Determine the [x, y] coordinate at the center of the cell enclosing the given text.  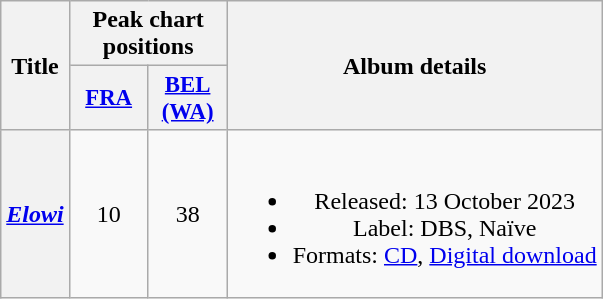
Elowi [35, 214]
38 [188, 214]
Peak chart positions [148, 34]
10 [108, 214]
Album details [414, 66]
FRA [108, 98]
BEL (WA) [188, 98]
Released: 13 October 2023Label: DBS, NaïveFormats: CD, Digital download [414, 214]
Title [35, 66]
